Locate the cell with the specified text and output its [X, Y] center coordinate. 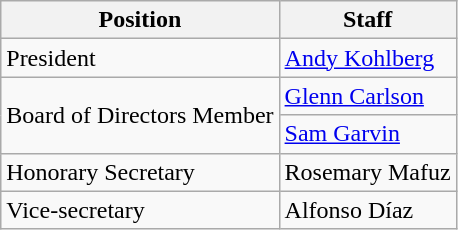
Honorary Secretary [140, 172]
Andy Kohlberg [368, 58]
Board of Directors Member [140, 115]
Vice-secretary [140, 210]
Staff [368, 20]
Sam Garvin [368, 134]
Glenn Carlson [368, 96]
Alfonso Díaz [368, 210]
President [140, 58]
Rosemary Mafuz [368, 172]
Position [140, 20]
